Scan for the cell matching the given text and deliver its (x, y) coordinate at center. 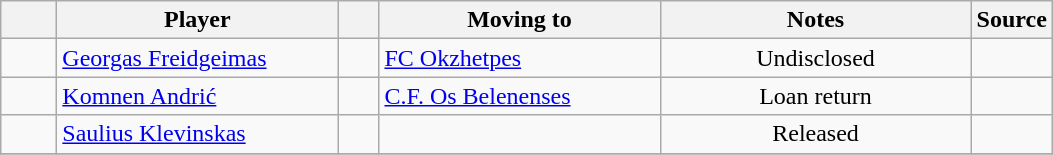
Source (1012, 20)
Georgas Freidgeimas (198, 58)
Player (198, 20)
Loan return (816, 96)
Released (816, 134)
Moving to (520, 20)
Saulius Klevinskas (198, 134)
Komnen Andrić (198, 96)
C.F. Os Belenenses (520, 96)
FC Okzhetpes (520, 58)
Notes (816, 20)
Undisclosed (816, 58)
